Locate the cell with the specified text and output its [X, Y] center coordinate. 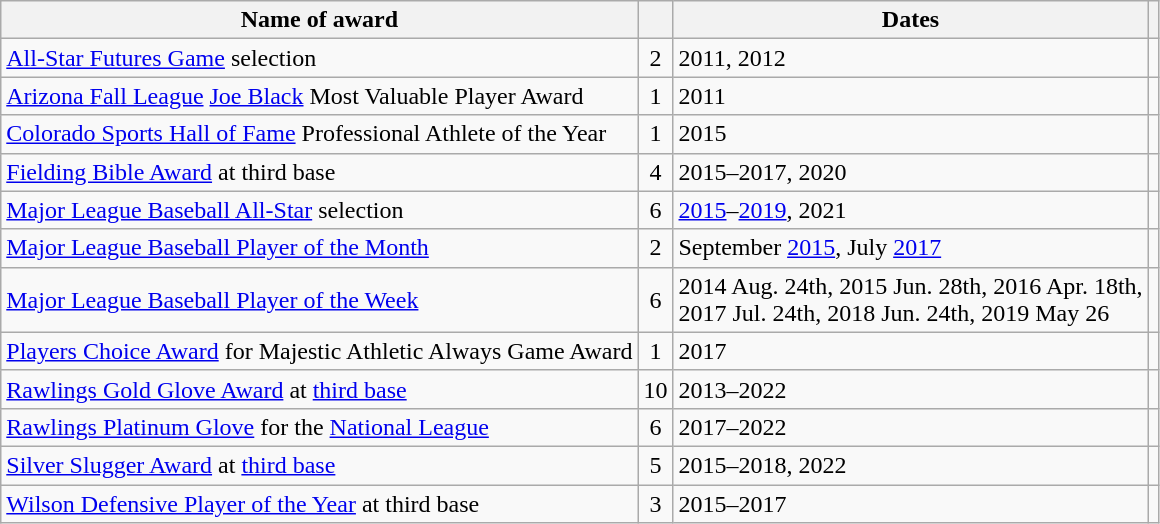
Rawlings Gold Glove Award at third base [320, 389]
10 [656, 389]
2015–2019, 2021 [910, 210]
Players Choice Award for Majestic Athletic Always Game Award [320, 351]
2015–2018, 2022 [910, 465]
Major League Baseball Player of the Month [320, 248]
2017–2022 [910, 427]
Silver Slugger Award at third base [320, 465]
Rawlings Platinum Glove for the National League [320, 427]
2014 Aug. 24th, 2015 Jun. 28th, 2016 Apr. 18th, 2017 Jul. 24th, 2018 Jun. 24th, 2019 May 26 [910, 300]
2015–2017, 2020 [910, 172]
Wilson Defensive Player of the Year at third base [320, 503]
Major League Baseball All-Star selection [320, 210]
2015–2017 [910, 503]
2011 [910, 96]
Name of award [320, 20]
Major League Baseball Player of the Week [320, 300]
September 2015, July 2017 [910, 248]
All-Star Futures Game selection [320, 58]
3 [656, 503]
Colorado Sports Hall of Fame Professional Athlete of the Year [320, 134]
4 [656, 172]
2015 [910, 134]
2013–2022 [910, 389]
2017 [910, 351]
Fielding Bible Award at third base [320, 172]
Arizona Fall League Joe Black Most Valuable Player Award [320, 96]
2011, 2012 [910, 58]
Dates [910, 20]
5 [656, 465]
